For the text-containing cell, return its midpoint in (X, Y) coordinate format. 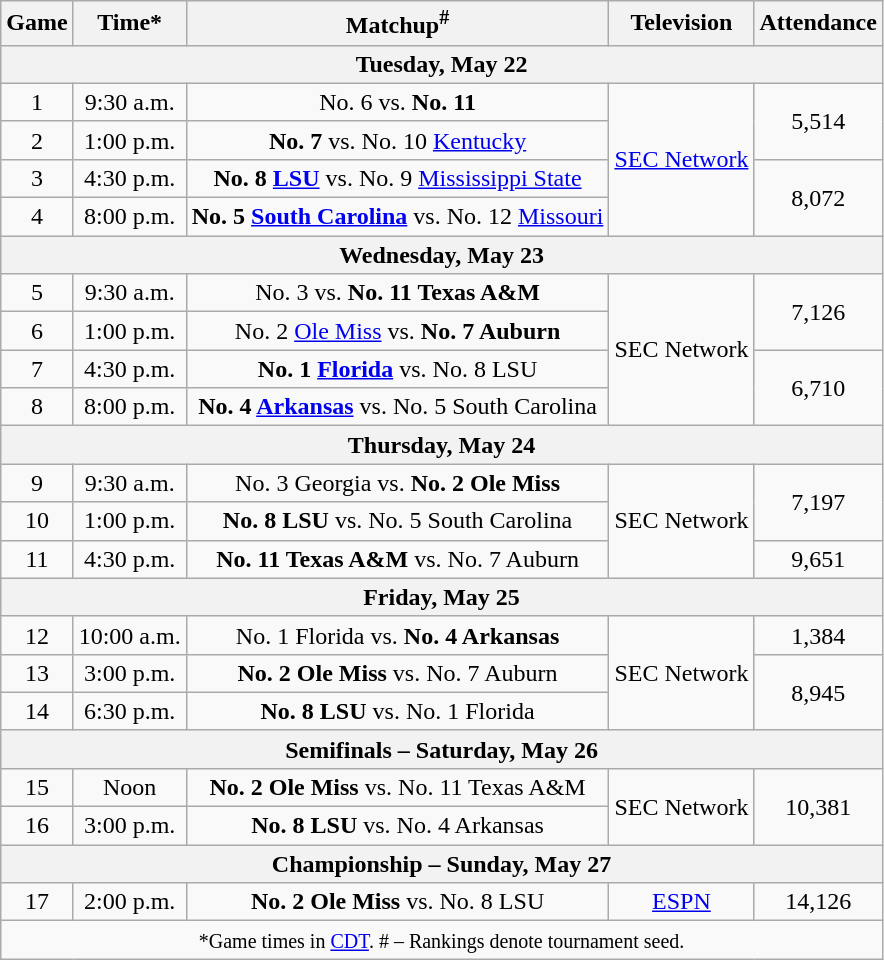
*Game times in CDT. # – Rankings denote tournament seed. (442, 940)
No. 6 vs. No. 11 (398, 102)
8 (37, 407)
3 (37, 178)
8,945 (818, 692)
Time* (130, 24)
No. 5 South Carolina vs. No. 12 Missouri (398, 217)
11 (37, 559)
6 (37, 331)
No. 1 Florida vs. No. 8 LSU (398, 369)
No. 8 LSU vs. No. 5 South Carolina (398, 521)
13 (37, 673)
2:00 p.m. (130, 902)
Wednesday, May 23 (442, 255)
No. 8 LSU vs. No. 9 Mississippi State (398, 178)
No. 2 Ole Miss vs. No. 11 Texas A&M (398, 787)
6:30 p.m. (130, 711)
5 (37, 293)
14,126 (818, 902)
Noon (130, 787)
14 (37, 711)
7 (37, 369)
1,384 (818, 635)
Tuesday, May 22 (442, 64)
1 (37, 102)
5,514 (818, 121)
10,381 (818, 806)
No. 11 Texas A&M vs. No. 7 Auburn (398, 559)
ESPN (682, 902)
Attendance (818, 24)
Game (37, 24)
16 (37, 826)
No. 1 Florida vs. No. 4 Arkansas (398, 635)
7,126 (818, 312)
4 (37, 217)
No. 8 LSU vs. No. 4 Arkansas (398, 826)
No. 7 vs. No. 10 Kentucky (398, 140)
17 (37, 902)
Matchup# (398, 24)
No. 4 Arkansas vs. No. 5 South Carolina (398, 407)
No. 3 vs. No. 11 Texas A&M (398, 293)
9 (37, 483)
Friday, May 25 (442, 597)
Semifinals – Saturday, May 26 (442, 749)
7,197 (818, 502)
Television (682, 24)
No. 8 LSU vs. No. 1 Florida (398, 711)
15 (37, 787)
12 (37, 635)
2 (37, 140)
6,710 (818, 388)
Thursday, May 24 (442, 445)
Championship – Sunday, May 27 (442, 864)
8,072 (818, 197)
No. 2 Ole Miss vs. No. 8 LSU (398, 902)
9,651 (818, 559)
10:00 a.m. (130, 635)
10 (37, 521)
No. 3 Georgia vs. No. 2 Ole Miss (398, 483)
